Pinpoint the cell where the given text exists, returning its (x, y) midpoint coordinate. 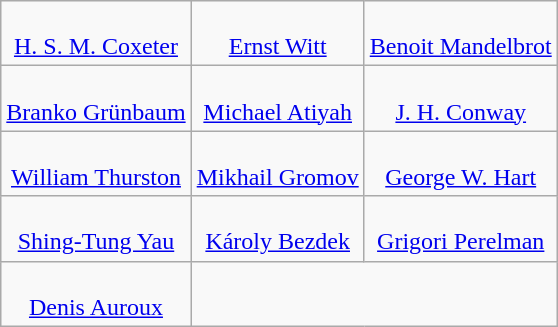
William Thurston (96, 164)
Mikhail Gromov (278, 164)
Michael Atiyah (278, 98)
Károly Bezdek (278, 228)
J. H. Conway (460, 98)
George W. Hart (460, 164)
Shing-Tung Yau (96, 228)
Grigori Perelman (460, 228)
Denis Auroux (96, 294)
Benoit Mandelbrot (460, 34)
Branko Grünbaum (96, 98)
H. S. M. Coxeter (96, 34)
Ernst Witt (278, 34)
